Pinpoint the cell where the given text exists, returning its (X, Y) midpoint coordinate. 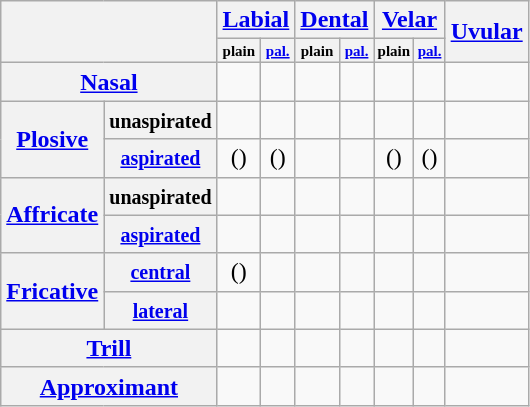
Affricate (52, 215)
Plosive (52, 139)
Trill (109, 348)
Labial (256, 20)
Fricative (52, 291)
Approximant (109, 386)
Nasal (109, 82)
central (160, 272)
lateral (160, 310)
Dental (334, 20)
Velar (410, 20)
Uvular (486, 32)
